Provide the (x, y) coordinate of the cell's center where the given text is located.  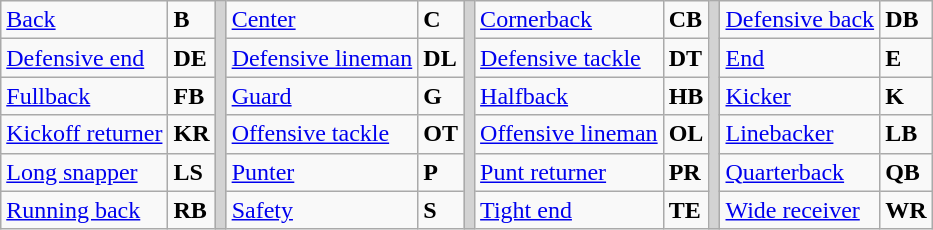
TE (686, 210)
OT (441, 134)
S (441, 210)
KR (192, 134)
PR (686, 172)
Offensive tackle (322, 134)
DL (441, 58)
QB (906, 172)
DB (906, 20)
Running back (84, 210)
OL (686, 134)
Defensive tackle (570, 58)
Guard (322, 96)
LS (192, 172)
Defensive lineman (322, 58)
P (441, 172)
RB (192, 210)
Safety (322, 210)
Center (322, 20)
End (800, 58)
Offensive lineman (570, 134)
Linebacker (800, 134)
E (906, 58)
Kickoff returner (84, 134)
Fullback (84, 96)
DT (686, 58)
Defensive back (800, 20)
LB (906, 134)
Halfback (570, 96)
Long snapper (84, 172)
Tight end (570, 210)
C (441, 20)
Wide receiver (800, 210)
Defensive end (84, 58)
Cornerback (570, 20)
G (441, 96)
B (192, 20)
HB (686, 96)
Back (84, 20)
CB (686, 20)
Punt returner (570, 172)
K (906, 96)
Punter (322, 172)
Kicker (800, 96)
DE (192, 58)
Quarterback (800, 172)
WR (906, 210)
FB (192, 96)
